Return the [X, Y] coordinate for the center point of the cell that contains the specified text.  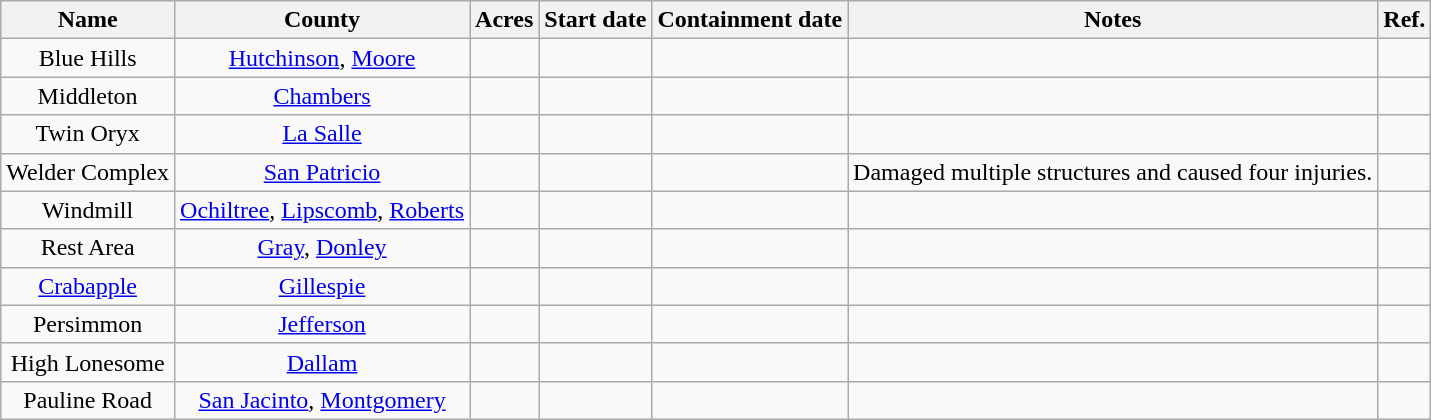
Pauline Road [88, 400]
Chambers [322, 96]
Acres [504, 20]
Dallam [322, 362]
Damaged multiple structures and caused four injuries. [1113, 172]
Gillespie [322, 286]
Start date [596, 20]
Twin Oryx [88, 134]
Ref. [1404, 20]
Name [88, 20]
San Patricio [322, 172]
La Salle [322, 134]
Rest Area [88, 248]
Ochiltree, Lipscomb, Roberts [322, 210]
Containment date [750, 20]
High Lonesome [88, 362]
Gray, Donley [322, 248]
Jefferson [322, 324]
Notes [1113, 20]
Welder Complex [88, 172]
Blue Hills [88, 58]
Middleton [88, 96]
Hutchinson, Moore [322, 58]
County [322, 20]
Crabapple [88, 286]
Persimmon [88, 324]
San Jacinto, Montgomery [322, 400]
Windmill [88, 210]
